Capture the cell that displays the provided text and extract its [x, y] central coordinate. 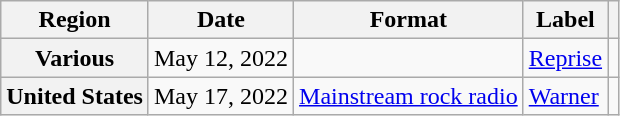
Mainstream rock radio [409, 96]
Various [75, 58]
Format [409, 20]
United States [75, 96]
Label [565, 20]
Date [220, 20]
Warner [565, 96]
May 17, 2022 [220, 96]
Region [75, 20]
Reprise [565, 58]
May 12, 2022 [220, 58]
